Pinpoint the cell where the given text exists, returning its (X, Y) midpoint coordinate. 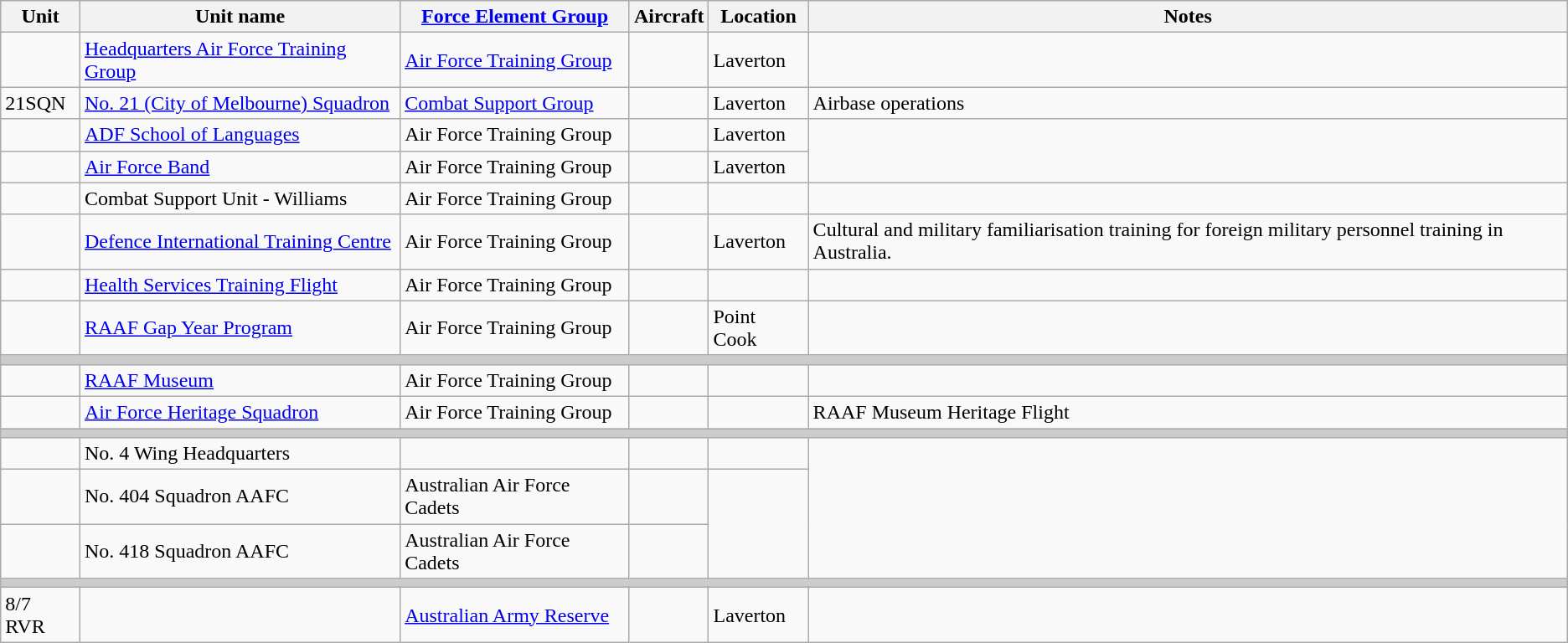
Australian Army Reserve (515, 615)
Combat Support Unit - Williams (240, 198)
Airbase operations (1188, 103)
Combat Support Group (515, 103)
RAAF Museum Heritage Flight (1188, 412)
21SQN (40, 103)
Health Services Training Flight (240, 285)
Aircraft (668, 17)
Notes (1188, 17)
Force Element Group (515, 17)
RAAF Gap Year Program (240, 328)
Cultural and military familiarisation training for foreign military personnel training in Australia. (1188, 241)
No. 21 (City of Melbourne) Squadron (240, 103)
No. 418 Squadron AAFC (240, 551)
Air Force Heritage Squadron (240, 412)
Air Force Band (240, 167)
Location (759, 17)
Point Cook (759, 328)
No. 404 Squadron AAFC (240, 497)
Defence International Training Centre (240, 241)
Unit name (240, 17)
RAAF Museum (240, 380)
Unit (40, 17)
8/7 RVR (40, 615)
Headquarters Air Force Training Group (240, 60)
ADF School of Languages (240, 135)
No. 4 Wing Headquarters (240, 454)
